Return the (X, Y) coordinate for the center point of the cell that contains the specified text.  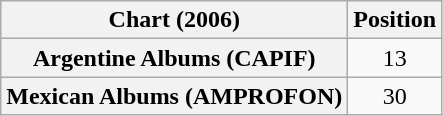
Position (395, 20)
Mexican Albums (AMPROFON) (174, 96)
Chart (2006) (174, 20)
13 (395, 58)
30 (395, 96)
Argentine Albums (CAPIF) (174, 58)
